Locate the cell with the specified text and output its (X, Y) center coordinate. 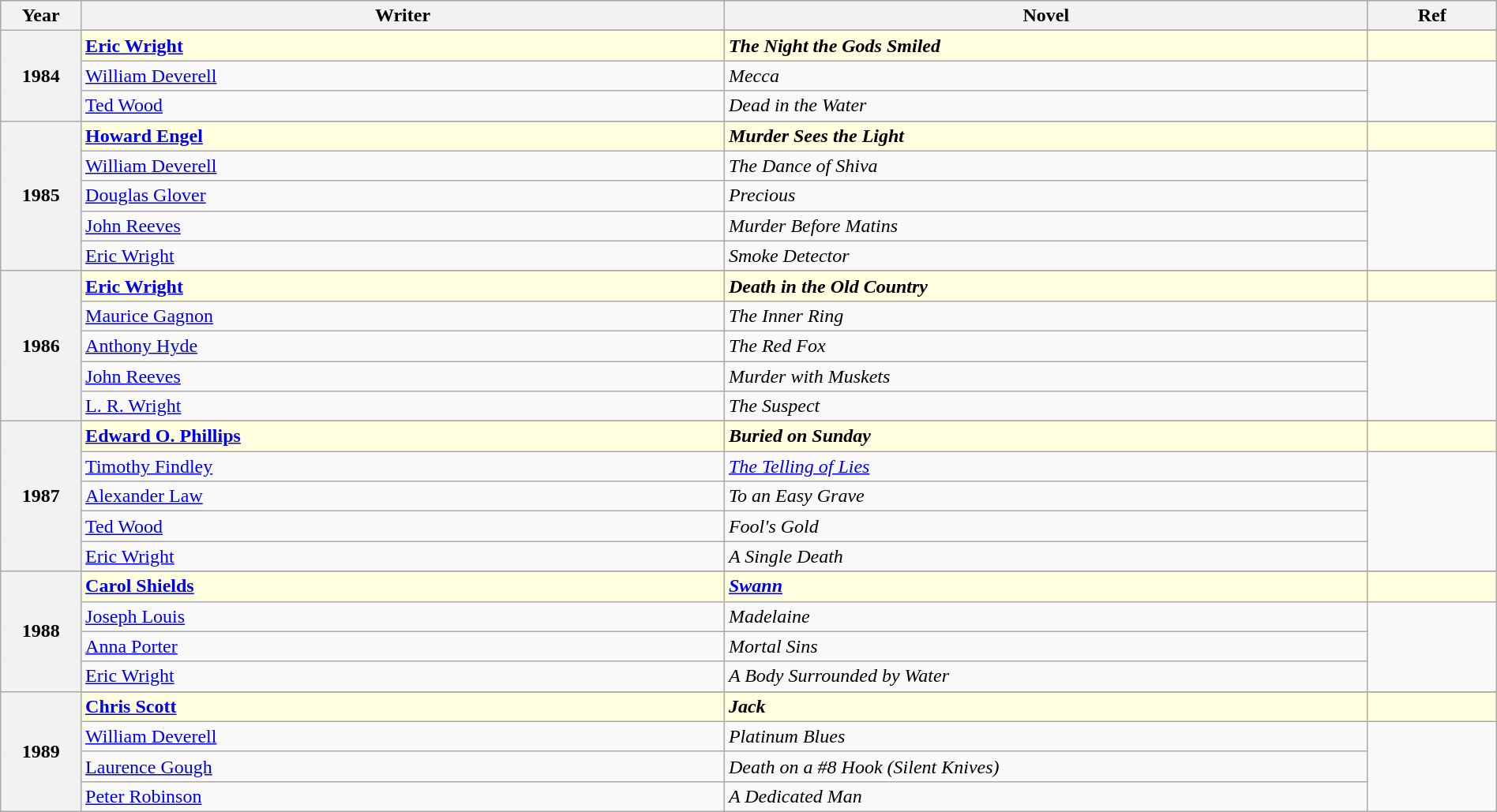
The Suspect (1045, 406)
Mortal Sins (1045, 646)
Precious (1045, 196)
Dead in the Water (1045, 106)
Writer (403, 16)
A Body Surrounded by Water (1045, 676)
Murder Before Matins (1045, 226)
Howard Engel (403, 136)
Year (41, 16)
Jack (1045, 706)
The Red Fox (1045, 346)
Smoke Detector (1045, 256)
Alexander Law (403, 496)
The Inner Ring (1045, 316)
Madelaine (1045, 616)
1986 (41, 346)
1989 (41, 751)
Mecca (1045, 76)
Douglas Glover (403, 196)
Peter Robinson (403, 796)
Swann (1045, 586)
The Dance of Shiva (1045, 166)
The Telling of Lies (1045, 466)
Ref (1432, 16)
Death in the Old Country (1045, 286)
Death on a #8 Hook (Silent Knives) (1045, 766)
The Night the Gods Smiled (1045, 46)
Buried on Sunday (1045, 436)
Maurice Gagnon (403, 316)
Carol Shields (403, 586)
Laurence Gough (403, 766)
Anna Porter (403, 646)
Edward O. Phillips (403, 436)
1988 (41, 631)
A Single Death (1045, 556)
To an Easy Grave (1045, 496)
1984 (41, 76)
Novel (1045, 16)
Timothy Findley (403, 466)
Murder with Muskets (1045, 376)
Platinum Blues (1045, 736)
Chris Scott (403, 706)
Fool's Gold (1045, 526)
1987 (41, 496)
L. R. Wright (403, 406)
Anthony Hyde (403, 346)
Joseph Louis (403, 616)
Murder Sees the Light (1045, 136)
1985 (41, 196)
A Dedicated Man (1045, 796)
